Locate the cell with the specified text and output its [x, y] center coordinate. 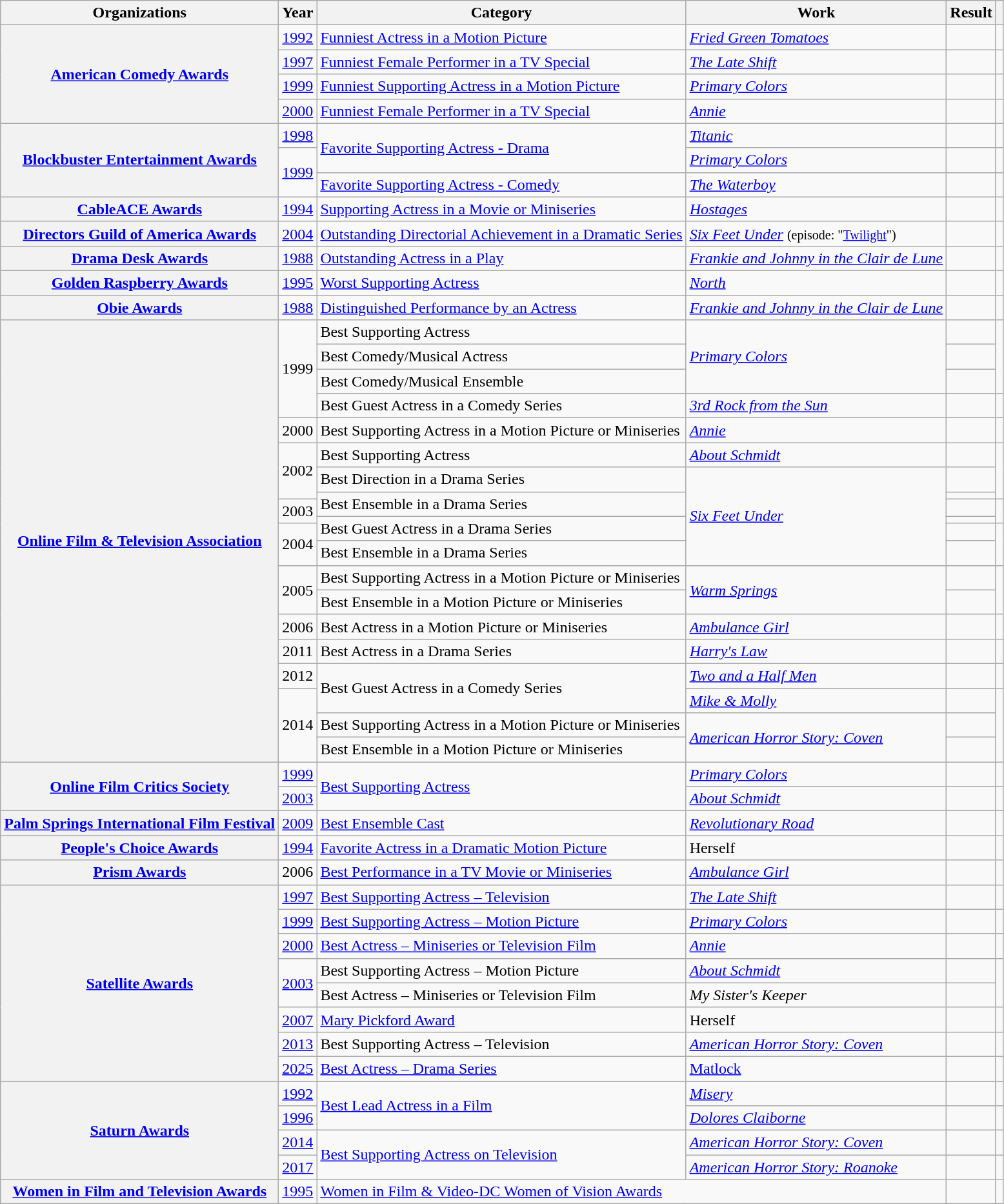
2002 [298, 471]
Best Actress in a Motion Picture or Miniseries [501, 627]
Satellite Awards [139, 983]
Favorite Supporting Actress - Comedy [501, 185]
2011 [298, 651]
Worst Supporting Actress [501, 283]
3rd Rock from the Sun [816, 406]
Best Comedy/Musical Actress [501, 357]
Best Direction in a Drama Series [501, 479]
Best Supporting Actress on Television [501, 1155]
Outstanding Actress in a Play [501, 258]
Best Lead Actress in a Film [501, 1106]
Harry's Law [816, 651]
2009 [298, 823]
CableACE Awards [139, 209]
Women in Film and Television Awards [139, 1192]
Best Ensemble Cast [501, 823]
1996 [298, 1118]
Obie Awards [139, 308]
Outstanding Directorial Achievement in a Dramatic Series [501, 234]
Hostages [816, 209]
2007 [298, 1019]
Dolores Claiborne [816, 1118]
Best Actress – Drama Series [501, 1069]
2025 [298, 1069]
Misery [816, 1094]
2012 [298, 676]
Mary Pickford Award [501, 1019]
Mike & Molly [816, 700]
Best Guest Actress in a Drama Series [501, 528]
American Comedy Awards [139, 74]
Category [501, 13]
2017 [298, 1167]
1998 [298, 135]
American Horror Story: Roanoke [816, 1167]
Funniest Actress in a Motion Picture [501, 37]
Result [971, 13]
Best Actress in a Drama Series [501, 651]
People's Choice Awards [139, 848]
My Sister's Keeper [816, 995]
Blockbuster Entertainment Awards [139, 160]
The Waterboy [816, 185]
Distinguished Performance by an Actress [501, 308]
Six Feet Under [816, 516]
Revolutionary Road [816, 823]
Directors Guild of America Awards [139, 234]
Drama Desk Awards [139, 258]
2013 [298, 1044]
Warm Springs [816, 590]
Work [816, 13]
Favorite Supporting Actress - Drama [501, 148]
Fried Green Tomatoes [816, 37]
Titanic [816, 135]
Matlock [816, 1069]
Two and a Half Men [816, 676]
Women in Film & Video-DC Women of Vision Awards [632, 1192]
2005 [298, 590]
Online Film & Television Association [139, 541]
Online Film Critics Society [139, 787]
Best Performance in a TV Movie or Miniseries [501, 872]
Palm Springs International Film Festival [139, 823]
Year [298, 13]
North [816, 283]
Supporting Actress in a Movie or Miniseries [501, 209]
Six Feet Under (episode: "Twilight") [816, 234]
Golden Raspberry Awards [139, 283]
Organizations [139, 13]
Favorite Actress in a Dramatic Motion Picture [501, 848]
Saturn Awards [139, 1130]
Best Comedy/Musical Ensemble [501, 381]
Prism Awards [139, 872]
Funniest Supporting Actress in a Motion Picture [501, 86]
